Provide the [x, y] coordinate of the cell's center where the given text is located.  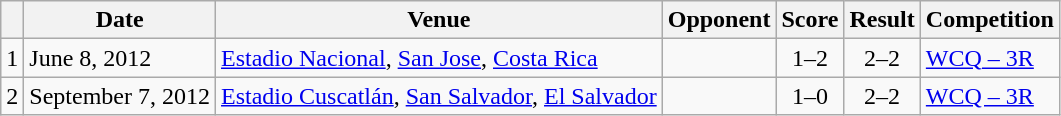
Result [882, 20]
Opponent [719, 20]
1–2 [810, 58]
Competition [990, 20]
Estadio Cuscatlán, San Salvador, El Salvador [440, 96]
Score [810, 20]
Date [120, 20]
1–0 [810, 96]
September 7, 2012 [120, 96]
June 8, 2012 [120, 58]
2 [12, 96]
Estadio Nacional, San Jose, Costa Rica [440, 58]
1 [12, 58]
Venue [440, 20]
